Return the (x, y) coordinate for the center point of the cell that contains the specified text.  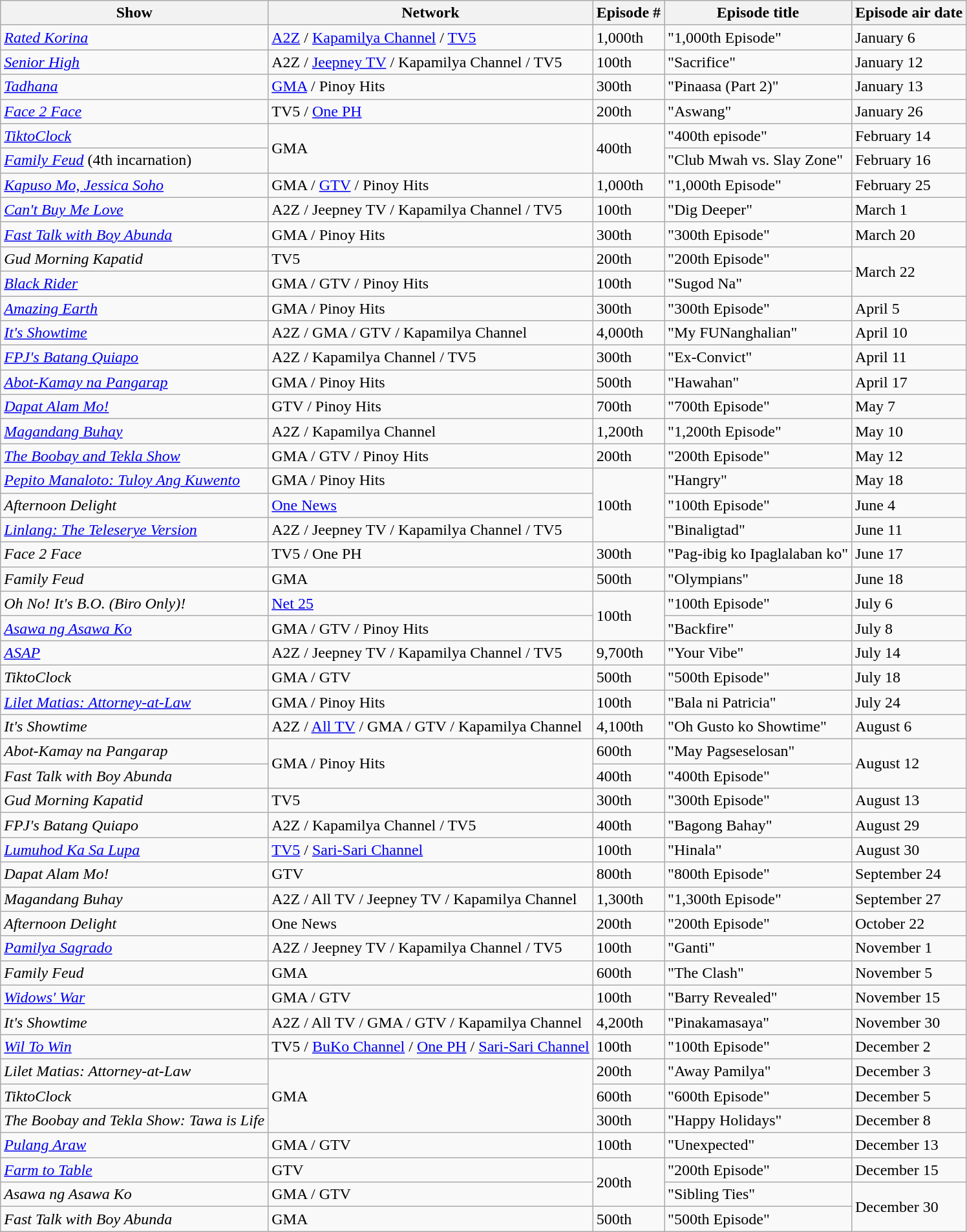
July 24 (909, 702)
Lumuhod Ka Sa Lupa (134, 850)
August 29 (909, 825)
Episode title (758, 13)
"Hawahan" (758, 382)
April 5 (909, 308)
"Backfire" (758, 628)
November 5 (909, 973)
"Happy Holidays" (758, 1121)
Wil To Win (134, 1046)
Pepito Manaloto: Tuloy Ang Kuwento (134, 481)
"Bala ni Patricia" (758, 702)
"400th episode" (758, 136)
Tadhana (134, 87)
July 8 (909, 628)
TV5 / BuKo Channel / One PH / Sari-Sari Channel (430, 1046)
1,300th (628, 899)
TV5 / Sari-Sari Channel (430, 850)
"Barry Revealed" (758, 997)
January 26 (909, 111)
Pulang Araw (134, 1145)
"400th Episode" (758, 776)
March 1 (909, 210)
"Pinaasa (Part 2)" (758, 87)
The Boobay and Tekla Show: Tawa is Life (134, 1121)
Show (134, 13)
Net 25 (430, 603)
"The Clash" (758, 973)
1,200th (628, 431)
December 30 (909, 1207)
"Aswang" (758, 111)
May 18 (909, 481)
4,100th (628, 727)
"Sacrifice" (758, 62)
"Binaligtad" (758, 530)
May 10 (909, 431)
Oh No! It's B.O. (Biro Only)! (134, 603)
A2Z / GMA / GTV / Kapamilya Channel (430, 333)
ASAP (134, 653)
September 27 (909, 899)
Linlang: The Teleserye Version (134, 530)
December 3 (909, 1071)
Widows' War (134, 997)
700th (628, 407)
Family Feud (4th incarnation) (134, 160)
June 4 (909, 505)
August 13 (909, 801)
"600th Episode" (758, 1096)
"Sugod Na" (758, 283)
January 13 (909, 87)
December 5 (909, 1096)
Episode air date (909, 13)
April 11 (909, 358)
"Ganti" (758, 948)
December 15 (909, 1170)
April 10 (909, 333)
"Sibling Ties" (758, 1194)
March 20 (909, 234)
April 17 (909, 382)
August 30 (909, 850)
"1,200th Episode" (758, 431)
A2Z / All TV / Jeepney TV / Kapamilya Channel (430, 899)
"Pag-ibig ko Ipaglalaban ko" (758, 554)
"Bagong Bahay" (758, 825)
800th (628, 874)
Network (430, 13)
"Hangry" (758, 481)
Black Rider (134, 283)
September 24 (909, 874)
August 12 (909, 764)
"Olympians" (758, 579)
February 16 (909, 160)
Senior High (134, 62)
4,000th (628, 333)
GTV / Pinoy Hits (430, 407)
December 8 (909, 1121)
March 22 (909, 271)
June 17 (909, 554)
Pamilya Sagrado (134, 948)
Amazing Earth (134, 308)
November 15 (909, 997)
December 2 (909, 1046)
4,200th (628, 1022)
"Pinakamasaya" (758, 1022)
"Club Mwah vs. Slay Zone" (758, 160)
A2Z / Kapamilya Channel (430, 431)
"Hinala" (758, 850)
November 1 (909, 948)
July 14 (909, 653)
"800th Episode" (758, 874)
May 7 (909, 407)
May 12 (909, 456)
"Ex-Convict" (758, 358)
Kapuso Mo, Jessica Soho (134, 185)
December 13 (909, 1145)
Can't Buy Me Love (134, 210)
February 14 (909, 136)
"Your Vibe" (758, 653)
Episode # (628, 13)
"Unexpected" (758, 1145)
Farm to Table (134, 1170)
"1,300th Episode" (758, 899)
"My FUNanghalian" (758, 333)
"Oh Gusto ko Showtime" (758, 727)
November 30 (909, 1022)
February 25 (909, 185)
October 22 (909, 924)
July 18 (909, 677)
9,700th (628, 653)
August 6 (909, 727)
"May Pagseselosan" (758, 751)
"Away Pamilya" (758, 1071)
January 12 (909, 62)
June 11 (909, 530)
"Dig Deeper" (758, 210)
June 18 (909, 579)
Rated Korina (134, 38)
"700th Episode" (758, 407)
July 6 (909, 603)
January 6 (909, 38)
The Boobay and Tekla Show (134, 456)
